Output the (X, Y) coordinate of the center of the cell containing the given text.  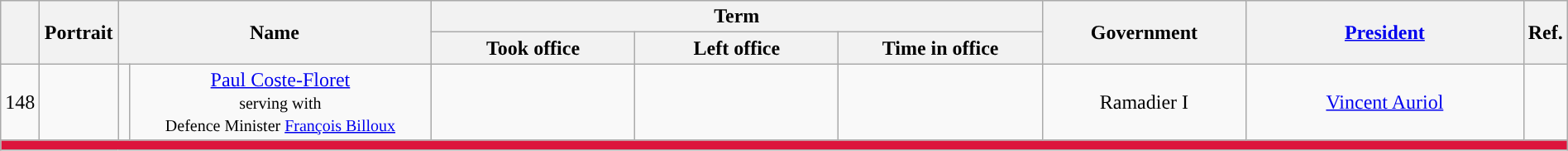
Name (275, 32)
Took office (533, 48)
Paul Coste-Floretserving withDefence Minister François Billoux (280, 102)
Time in office (940, 48)
Ramadier I (1144, 102)
Ref. (1545, 32)
President (1385, 32)
Vincent Auriol (1385, 102)
148 (20, 102)
Term (736, 17)
Government (1144, 32)
Left office (737, 48)
Portrait (79, 32)
